Return the (x, y) coordinate for the center point of the cell that contains the specified text.  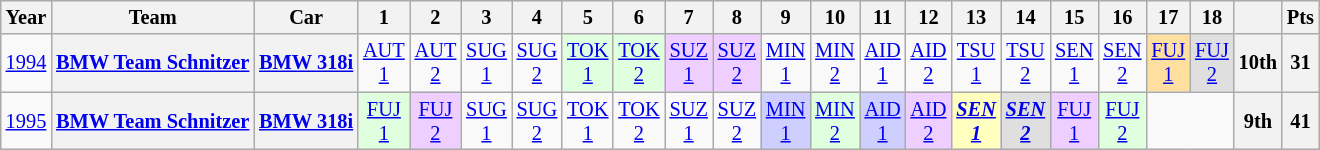
AUT1 (384, 63)
4 (537, 17)
2 (436, 17)
1994 (26, 63)
10th (1258, 63)
9 (786, 17)
7 (689, 17)
12 (928, 17)
Car (306, 17)
TSU1 (976, 63)
TSU2 (1026, 63)
8 (737, 17)
Year (26, 17)
13 (976, 17)
18 (1212, 17)
15 (1074, 17)
5 (588, 17)
1 (384, 17)
11 (883, 17)
1995 (26, 121)
9th (1258, 121)
31 (1300, 63)
6 (638, 17)
14 (1026, 17)
16 (1122, 17)
Pts (1300, 17)
41 (1300, 121)
10 (834, 17)
AUT2 (436, 63)
17 (1168, 17)
3 (486, 17)
Team (152, 17)
